Return [x, y] of the center of cell containing provided text 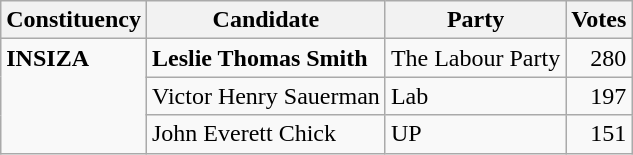
UP [475, 134]
The Labour Party [475, 58]
Lab [475, 96]
151 [599, 134]
Leslie Thomas Smith [266, 58]
197 [599, 96]
Candidate [266, 20]
INSIZA [74, 96]
Constituency [74, 20]
Party [475, 20]
Votes [599, 20]
Victor Henry Sauerman [266, 96]
John Everett Chick [266, 134]
280 [599, 58]
